Output the (x, y) coordinate of the center of the cell containing the given text.  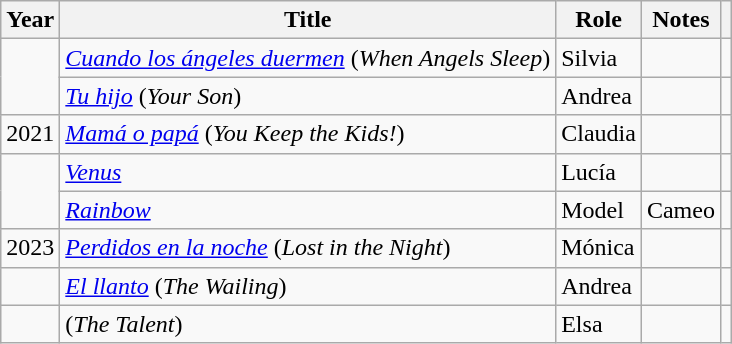
Mónica (599, 248)
(The Talent) (308, 324)
El llanto (The Wailing) (308, 286)
2023 (30, 248)
Cameo (680, 210)
2021 (30, 134)
Mamá o papá (You Keep the Kids!) (308, 134)
Tu hijo (Your Son) (308, 96)
Role (599, 20)
Perdidos en la noche (Lost in the Night) (308, 248)
Rainbow (308, 210)
Title (308, 20)
Elsa (599, 324)
Year (30, 20)
Claudia (599, 134)
Notes (680, 20)
Model (599, 210)
Silvia (599, 58)
Lucía (599, 172)
Venus (308, 172)
Cuando los ángeles duermen (When Angels Sleep) (308, 58)
